Search for the cell housing the specified text and yield its (X, Y) center coordinate. 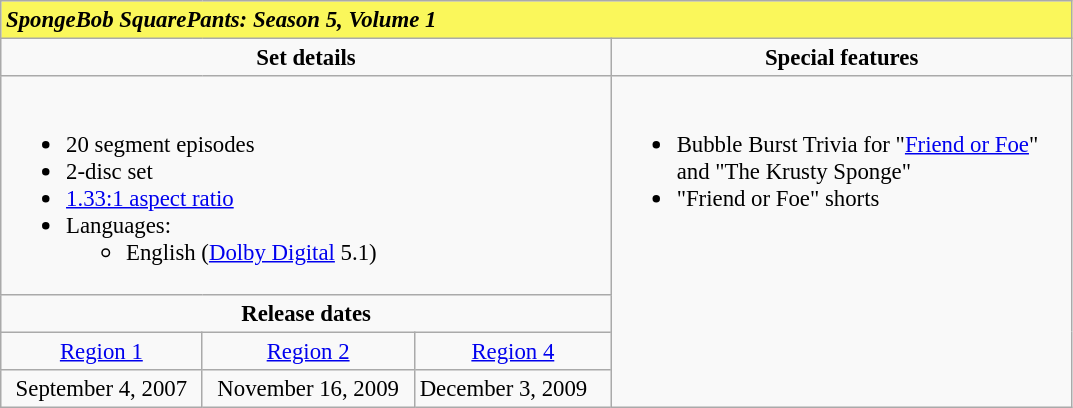
September 4, 2007 (102, 388)
SpongeBob SquarePants: Season 5, Volume 1 (536, 20)
Bubble Burst Trivia for "Friend or Foe" and "The Krusty Sponge""Friend or Foe" shorts (842, 242)
December 3, 2009 (512, 388)
Region 4 (512, 351)
Special features (842, 58)
20 segment episodes2-disc set1.33:1 aspect ratioLanguages:English (Dolby Digital 5.1) (306, 185)
Region 2 (308, 351)
November 16, 2009 (308, 388)
Region 1 (102, 351)
Release dates (306, 313)
Set details (306, 58)
